Find where the given text appears and provide that cell's center as (X, Y) coordinate. 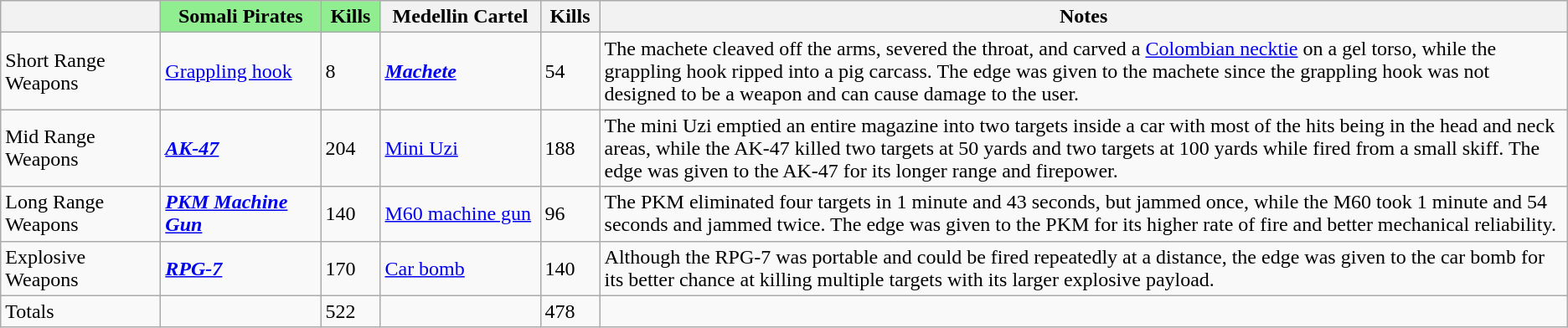
Long Range Weapons (80, 214)
Mid Range Weapons (80, 148)
Totals (80, 311)
522 (350, 311)
54 (570, 71)
Medellin Cartel (461, 17)
170 (350, 268)
8 (350, 71)
96 (570, 214)
Grappling hook (241, 71)
RPG-7 (241, 268)
Explosive Weapons (80, 268)
AK-47 (241, 148)
478 (570, 311)
M60 machine gun (461, 214)
Somali Pirates (241, 17)
Car bomb (461, 268)
Notes (1084, 17)
Mini Uzi (461, 148)
PKM Machine Gun (241, 214)
188 (570, 148)
204 (350, 148)
Short Range Weapons (80, 71)
Machete (461, 71)
